Identify which cell holds the provided text, then report its [X, Y] central coordinate. 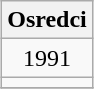
Osredci [48, 20]
1991 [48, 58]
